Determine the (X, Y) coordinate at the center of the cell enclosing the given text.  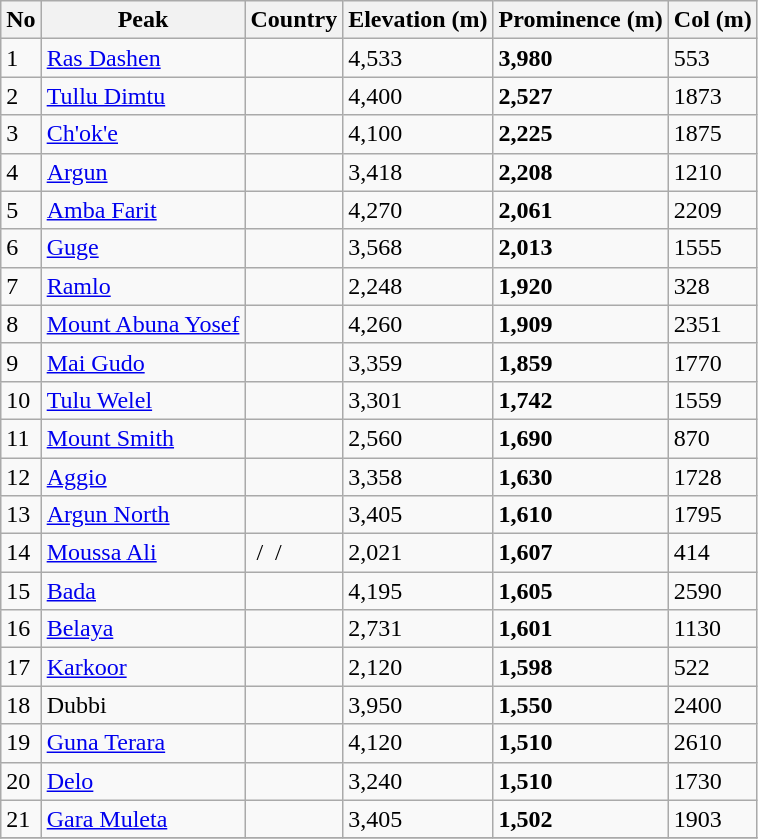
870 (712, 438)
5 (21, 210)
2610 (712, 743)
1,598 (580, 667)
1,502 (580, 819)
Prominence (m) (580, 20)
4,400 (418, 96)
3 (21, 134)
4,533 (418, 58)
18 (21, 705)
Mount Abuna Yosef (143, 324)
Belaya (143, 629)
2590 (712, 591)
1559 (712, 400)
7 (21, 286)
1,550 (580, 705)
Ras Dashen (143, 58)
3,358 (418, 477)
Tulu Welel (143, 400)
1,690 (580, 438)
2,560 (418, 438)
1873 (712, 96)
2400 (712, 705)
Peak (143, 20)
3,568 (418, 248)
Argun North (143, 515)
1,859 (580, 362)
4,100 (418, 134)
Delo (143, 781)
16 (21, 629)
3,240 (418, 781)
1555 (712, 248)
328 (712, 286)
21 (21, 819)
Elevation (m) (418, 20)
6 (21, 248)
4,195 (418, 591)
1903 (712, 819)
2,061 (580, 210)
1,630 (580, 477)
4,120 (418, 743)
2,225 (580, 134)
14 (21, 553)
522 (712, 667)
17 (21, 667)
Karkoor (143, 667)
1,610 (580, 515)
4,270 (418, 210)
Ch'ok'e (143, 134)
Bada (143, 591)
Gara Muleta (143, 819)
20 (21, 781)
Aggio (143, 477)
1,909 (580, 324)
3,418 (418, 172)
3,301 (418, 400)
2,120 (418, 667)
2,013 (580, 248)
Ramlo (143, 286)
11 (21, 438)
2,731 (418, 629)
Amba Farit (143, 210)
Mount Smith (143, 438)
3,359 (418, 362)
3,950 (418, 705)
1875 (712, 134)
2,527 (580, 96)
15 (21, 591)
12 (21, 477)
10 (21, 400)
2209 (712, 210)
Col (m) (712, 20)
No (21, 20)
Tullu Dimtu (143, 96)
4,260 (418, 324)
414 (712, 553)
Guna Terara (143, 743)
Dubbi (143, 705)
2,248 (418, 286)
1,605 (580, 591)
1,742 (580, 400)
Guge (143, 248)
4 (21, 172)
13 (21, 515)
8 (21, 324)
Mai Gudo (143, 362)
2 (21, 96)
1795 (712, 515)
9 (21, 362)
553 (712, 58)
3,980 (580, 58)
/ / (294, 553)
2,021 (418, 553)
1 (21, 58)
Argun (143, 172)
2351 (712, 324)
1730 (712, 781)
Country (294, 20)
Moussa Ali (143, 553)
1770 (712, 362)
1130 (712, 629)
1,607 (580, 553)
2,208 (580, 172)
19 (21, 743)
1728 (712, 477)
1,601 (580, 629)
1,920 (580, 286)
1210 (712, 172)
